Identify which cell holds the provided text, then report its [X, Y] central coordinate. 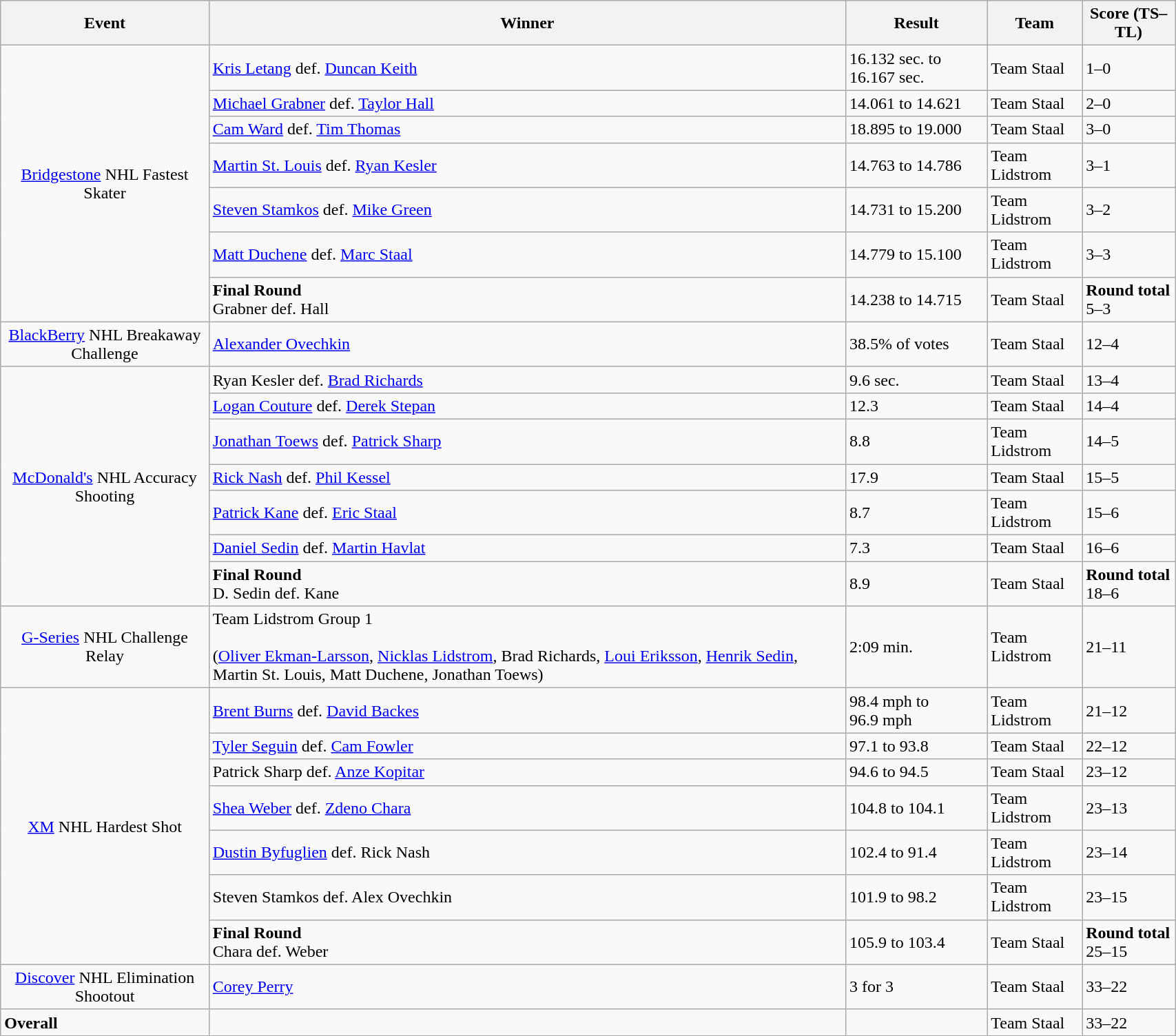
Patrick Sharp def. Anze Kopitar [527, 772]
23–13 [1128, 807]
14.731 to 15.200 [916, 209]
14.061 to 14.621 [916, 103]
Round total25–15 [1128, 942]
18.895 to 19.000 [916, 129]
98.4 mph to 96.9 mph [916, 711]
105.9 to 103.4 [916, 942]
13–4 [1128, 380]
7.3 [916, 548]
9.6 sec. [916, 380]
Winner [527, 23]
Tyler Seguin def. Cam Fowler [527, 746]
McDonald's NHL Accuracy Shooting [105, 486]
Jonathan Toews def. Patrick Sharp [527, 441]
Corey Perry [527, 986]
23–12 [1128, 772]
Event [105, 23]
2–0 [1128, 103]
38.5% of votes [916, 344]
21–12 [1128, 711]
Rick Nash def. Phil Kessel [527, 477]
12–4 [1128, 344]
Final RoundChara def. Weber [527, 942]
8.7 [916, 512]
17.9 [916, 477]
Cam Ward def. Tim Thomas [527, 129]
14.779 to 15.100 [916, 255]
Michael Grabner def. Taylor Hall [527, 103]
Alexander Ovechkin [527, 344]
16–6 [1128, 548]
Shea Weber def. Zdeno Chara [527, 807]
BlackBerry NHL Breakaway Challenge [105, 344]
22–12 [1128, 746]
23–14 [1128, 853]
Martin St. Louis def. Ryan Kesler [527, 165]
15–5 [1128, 477]
8.8 [916, 441]
14.763 to 14.786 [916, 165]
102.4 to 91.4 [916, 853]
Score (TS–TL) [1128, 23]
104.8 to 104.1 [916, 807]
Ryan Kesler def. Brad Richards [527, 380]
3–0 [1128, 129]
94.6 to 94.5 [916, 772]
Logan Couture def. Derek Stepan [527, 406]
Dustin Byfuglien def. Rick Nash [527, 853]
23–15 [1128, 897]
Patrick Kane def. Eric Staal [527, 512]
2:09 min. [916, 647]
Final RoundGrabner def. Hall [527, 299]
16.132 sec. to 16.167 sec. [916, 68]
97.1 to 93.8 [916, 746]
14–5 [1128, 441]
14.238 to 14.715 [916, 299]
Daniel Sedin def. Martin Havlat [527, 548]
21–11 [1128, 647]
Round total18–6 [1128, 584]
3–1 [1128, 165]
Matt Duchene def. Marc Staal [527, 255]
101.9 to 98.2 [916, 897]
Final RoundD. Sedin def. Kane [527, 584]
Round total5–3 [1128, 299]
1–0 [1128, 68]
Result [916, 23]
Steven Stamkos def. Mike Green [527, 209]
Team [1035, 23]
G-Series NHL Challenge Relay [105, 647]
8.9 [916, 584]
Overall [105, 1022]
3 for 3 [916, 986]
3–3 [1128, 255]
Discover NHL Elimination Shootout [105, 986]
15–6 [1128, 512]
Steven Stamkos def. Alex Ovechkin [527, 897]
14–4 [1128, 406]
Kris Letang def. Duncan Keith [527, 68]
XM NHL Hardest Shot [105, 827]
Brent Burns def. David Backes [527, 711]
Bridgestone NHL Fastest Skater [105, 183]
12.3 [916, 406]
3–2 [1128, 209]
